Capture the cell that displays the provided text and extract its [X, Y] central coordinate. 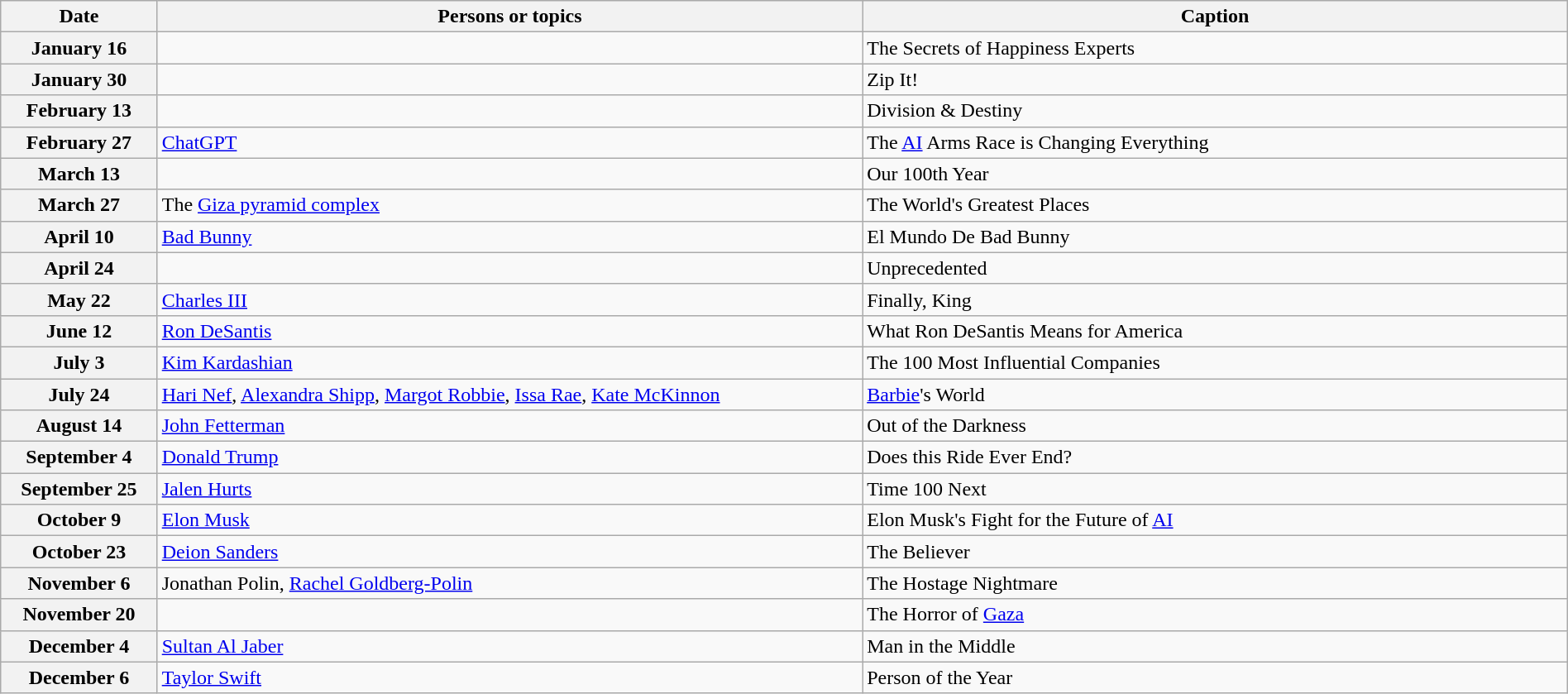
April 24 [79, 268]
Deion Sanders [509, 552]
June 12 [79, 331]
August 14 [79, 426]
September 25 [79, 489]
What Ron DeSantis Means for America [1216, 331]
July 24 [79, 395]
Elon Musk [509, 520]
Date [79, 17]
Hari Nef, Alexandra Shipp, Margot Robbie, Issa Rae, Kate McKinnon [509, 395]
The 100 Most Influential Companies [1216, 362]
January 30 [79, 79]
Does this Ride Ever End? [1216, 457]
The World's Greatest Places [1216, 205]
Jonathan Polin, Rachel Goldberg-Polin [509, 583]
The Secrets of Happiness Experts [1216, 48]
Persons or topics [509, 17]
December 6 [79, 677]
Bad Bunny [509, 237]
Time 100 Next [1216, 489]
Ron DeSantis [509, 331]
October 23 [79, 552]
Finally, King [1216, 299]
The Giza pyramid complex [509, 205]
Division & Destiny [1216, 111]
November 20 [79, 615]
The Horror of Gaza [1216, 615]
Sultan Al Jaber [509, 646]
Caption [1216, 17]
October 9 [79, 520]
John Fetterman [509, 426]
Zip It! [1216, 79]
Barbie's World [1216, 395]
El Mundo De Bad Bunny [1216, 237]
March 27 [79, 205]
Jalen Hurts [509, 489]
April 10 [79, 237]
February 27 [79, 142]
Man in the Middle [1216, 646]
Kim Kardashian [509, 362]
February 13 [79, 111]
Person of the Year [1216, 677]
July 3 [79, 362]
ChatGPT [509, 142]
March 13 [79, 174]
Out of the Darkness [1216, 426]
The Believer [1216, 552]
Elon Musk's Fight for the Future of AI [1216, 520]
January 16 [79, 48]
Unprecedented [1216, 268]
The Hostage Nightmare [1216, 583]
Donald Trump [509, 457]
Taylor Swift [509, 677]
Charles III [509, 299]
September 4 [79, 457]
The AI Arms Race is Changing Everything [1216, 142]
May 22 [79, 299]
Our 100th Year [1216, 174]
November 6 [79, 583]
December 4 [79, 646]
